Return [X, Y] of the center of cell containing provided text 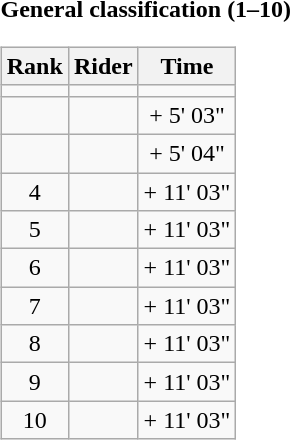
5 [34, 230]
+ 5' 04" [187, 153]
10 [34, 420]
9 [34, 382]
7 [34, 306]
Rank [34, 66]
+ 5' 03" [187, 115]
6 [34, 268]
8 [34, 344]
Time [187, 66]
4 [34, 191]
Rider [103, 66]
